Provide the (X, Y) coordinate of the cell's center where the given text is located.  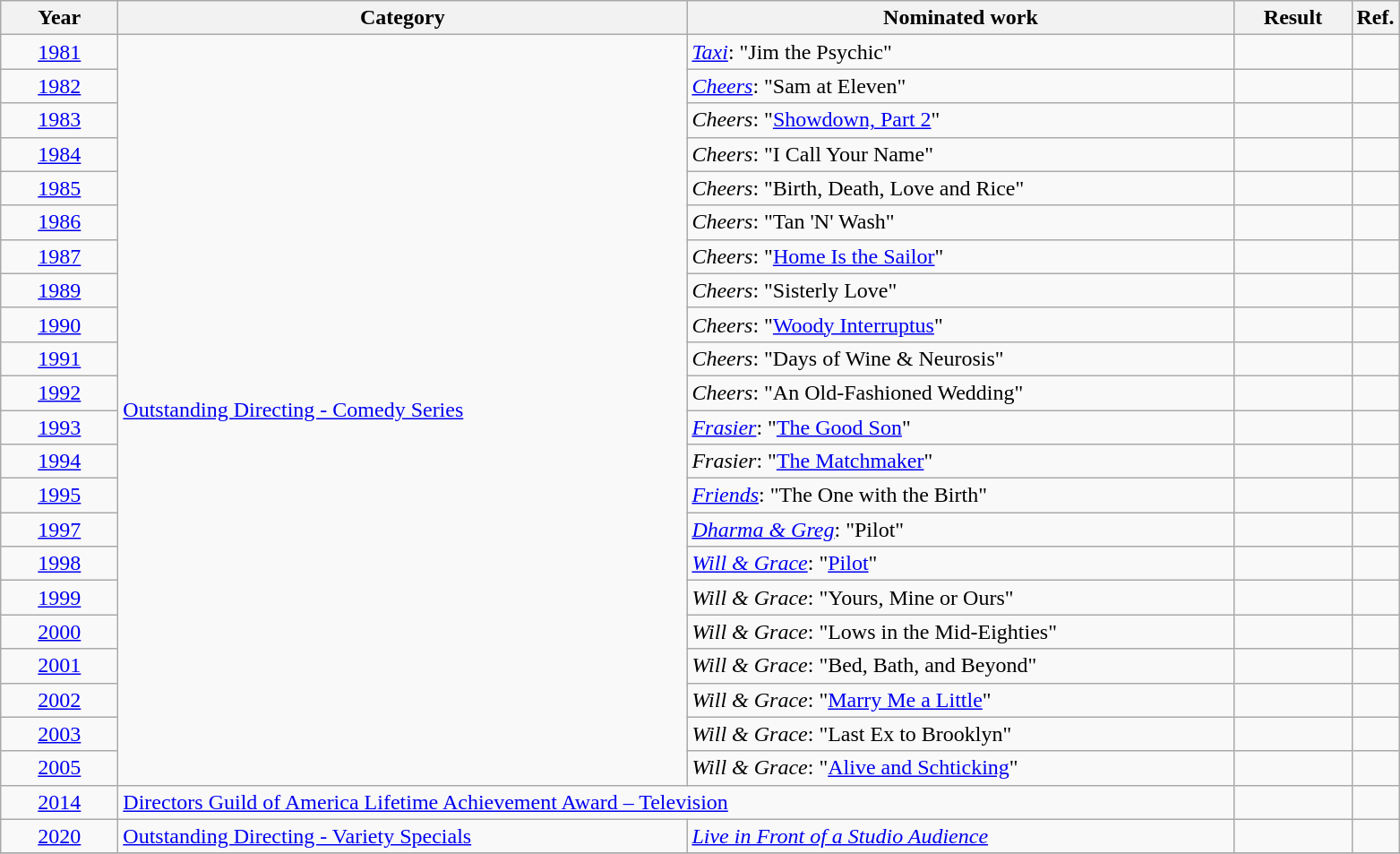
Will & Grace: "Lows in the Mid-Eighties" (960, 632)
2014 (59, 802)
1990 (59, 324)
Will & Grace: "Yours, Mine or Ours" (960, 598)
1992 (59, 392)
Will & Grace: "Alive and Schticking" (960, 768)
Category (403, 18)
Ref. (1376, 18)
1989 (59, 290)
Cheers: "Sisterly Love" (960, 290)
Directors Guild of America Lifetime Achievement Award – Television (676, 802)
Friends: "The One with the Birth" (960, 496)
Cheers: "An Old-Fashioned Wedding" (960, 392)
2001 (59, 666)
1994 (59, 462)
Live in Front of a Studio Audience (960, 836)
Cheers: "I Call Your Name" (960, 154)
Cheers: "Days of Wine & Neurosis" (960, 358)
1982 (59, 86)
1997 (59, 530)
2003 (59, 734)
1987 (59, 256)
2005 (59, 768)
Outstanding Directing - Variety Specials (403, 836)
2000 (59, 632)
Frasier: "The Good Son" (960, 427)
1995 (59, 496)
Nominated work (960, 18)
Cheers: "Woody Interruptus" (960, 324)
Taxi: "Jim the Psychic" (960, 52)
Cheers: "Tan 'N' Wash" (960, 222)
1981 (59, 52)
Cheers: "Showdown, Part 2" (960, 120)
1999 (59, 598)
Dharma & Greg: "Pilot" (960, 530)
1993 (59, 427)
Will & Grace: "Bed, Bath, and Beyond" (960, 666)
Result (1293, 18)
Year (59, 18)
1984 (59, 154)
Cheers: "Sam at Eleven" (960, 86)
1985 (59, 188)
Will & Grace: "Pilot" (960, 564)
1983 (59, 120)
Will & Grace: "Marry Me a Little" (960, 700)
Will & Grace: "Last Ex to Brooklyn" (960, 734)
2020 (59, 836)
Cheers: "Home Is the Sailor" (960, 256)
Frasier: "The Matchmaker" (960, 462)
1991 (59, 358)
1986 (59, 222)
1998 (59, 564)
2002 (59, 700)
Cheers: "Birth, Death, Love and Rice" (960, 188)
Outstanding Directing - Comedy Series (403, 410)
